Find where the given text appears and provide that cell's center as (x, y) coordinate. 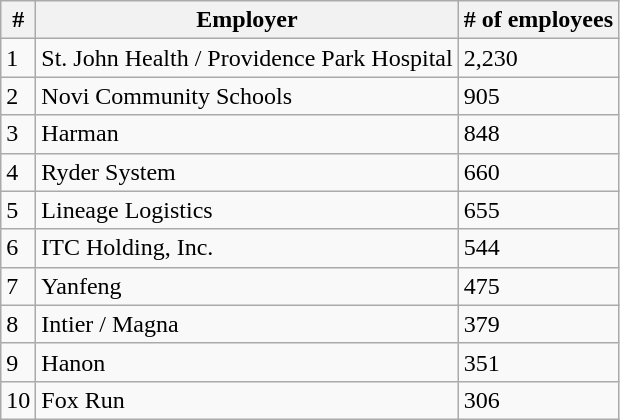
Intier / Magna (247, 324)
Hanon (247, 362)
8 (18, 324)
Ryder System (247, 172)
Lineage Logistics (247, 210)
5 (18, 210)
2 (18, 96)
Harman (247, 134)
ITC Holding, Inc. (247, 248)
351 (538, 362)
Yanfeng (247, 286)
Novi Community Schools (247, 96)
905 (538, 96)
3 (18, 134)
848 (538, 134)
# (18, 20)
306 (538, 400)
2,230 (538, 58)
10 (18, 400)
544 (538, 248)
7 (18, 286)
6 (18, 248)
475 (538, 286)
4 (18, 172)
1 (18, 58)
9 (18, 362)
660 (538, 172)
655 (538, 210)
Fox Run (247, 400)
379 (538, 324)
St. John Health / Providence Park Hospital (247, 58)
# of employees (538, 20)
Employer (247, 20)
